Pinpoint the cell where the given text exists, returning its (X, Y) midpoint coordinate. 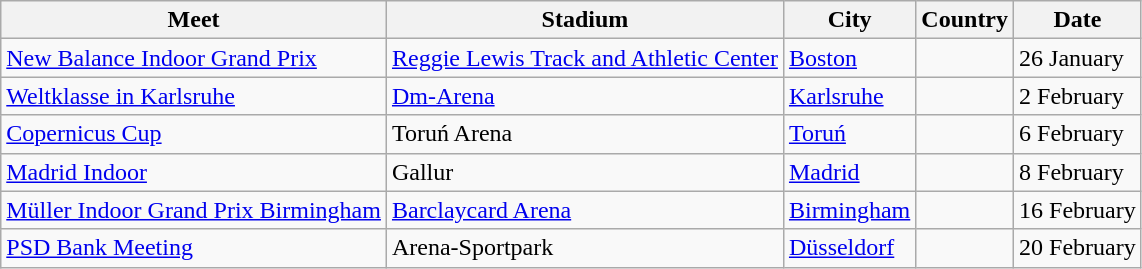
Barclaycard Arena (584, 210)
Reggie Lewis Track and Athletic Center (584, 58)
16 February (1078, 210)
Country (965, 20)
2 February (1078, 96)
Karlsruhe (849, 96)
Müller Indoor Grand Prix Birmingham (194, 210)
Arena-Sportpark (584, 248)
PSD Bank Meeting (194, 248)
New Balance Indoor Grand Prix (194, 58)
8 February (1078, 172)
Date (1078, 20)
Stadium (584, 20)
Düsseldorf (849, 248)
Meet (194, 20)
Dm-Arena (584, 96)
Copernicus Cup (194, 134)
Boston (849, 58)
Toruń (849, 134)
Toruń Arena (584, 134)
Weltklasse in Karlsruhe (194, 96)
6 February (1078, 134)
Madrid Indoor (194, 172)
Gallur (584, 172)
20 February (1078, 248)
Birmingham (849, 210)
City (849, 20)
Madrid (849, 172)
26 January (1078, 58)
